Provide the (x, y) coordinate of the cell's center where the given text is located.  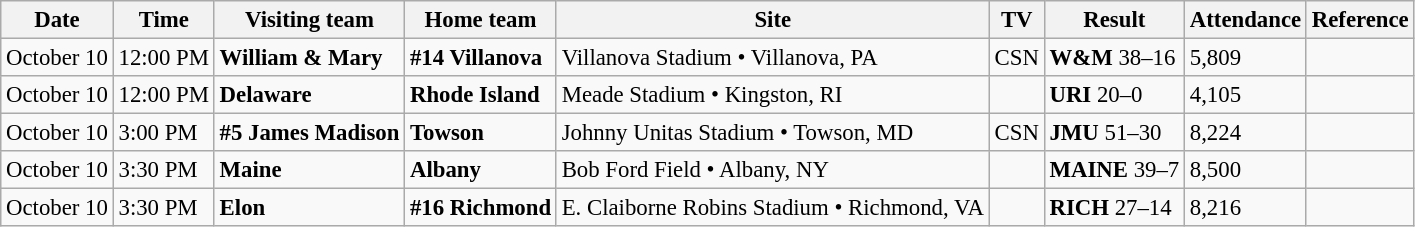
Bob Ford Field • Albany, NY (772, 170)
Home team (481, 20)
JMU 51–30 (1114, 133)
Albany (481, 170)
MAINE 39–7 (1114, 170)
William & Mary (309, 58)
Elon (309, 208)
Meade Stadium • Kingston, RI (772, 95)
Delaware (309, 95)
Reference (1360, 20)
URI 20–0 (1114, 95)
W&M 38–16 (1114, 58)
#16 Richmond (481, 208)
E. Claiborne Robins Stadium • Richmond, VA (772, 208)
8,216 (1245, 208)
Result (1114, 20)
Site (772, 20)
Maine (309, 170)
5,809 (1245, 58)
Johnny Unitas Stadium • Towson, MD (772, 133)
RICH 27–14 (1114, 208)
3:00 PM (164, 133)
#5 James Madison (309, 133)
Date (57, 20)
8,500 (1245, 170)
Time (164, 20)
TV (1016, 20)
Rhode Island (481, 95)
Villanova Stadium • Villanova, PA (772, 58)
Attendance (1245, 20)
#14 Villanova (481, 58)
Visiting team (309, 20)
4,105 (1245, 95)
Towson (481, 133)
8,224 (1245, 133)
